For the text-containing cell, return its midpoint in (x, y) coordinate format. 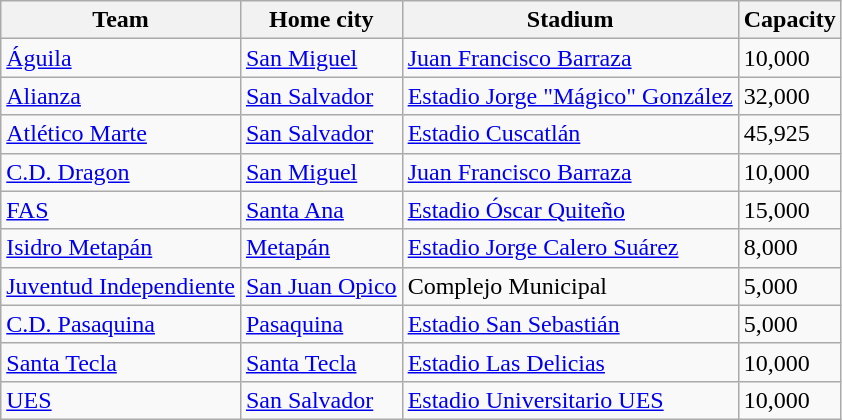
San Juan Opico (321, 286)
Juventud Independiente (121, 286)
C.D. Dragon (121, 172)
Atlético Marte (121, 134)
Metapán (321, 248)
FAS (121, 210)
15,000 (790, 210)
Home city (321, 20)
Alianza (121, 96)
32,000 (790, 96)
Stadium (570, 20)
Estadio Cuscatlán (570, 134)
Santa Ana (321, 210)
Team (121, 20)
Isidro Metapán (121, 248)
Complejo Municipal (570, 286)
8,000 (790, 248)
Capacity (790, 20)
UES (121, 400)
Estadio Universitario UES (570, 400)
Estadio Las Delicias (570, 362)
Estadio Óscar Quiteño (570, 210)
Estadio Jorge "Mágico" González (570, 96)
C.D. Pasaquina (121, 324)
45,925 (790, 134)
Estadio San Sebastián (570, 324)
Pasaquina (321, 324)
Estadio Jorge Calero Suárez (570, 248)
Águila (121, 58)
